Identify which cell holds the provided text, then report its (X, Y) central coordinate. 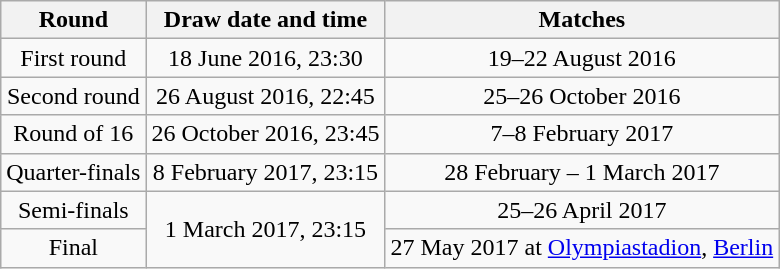
8 February 2017, 23:15 (266, 172)
7–8 February 2017 (582, 134)
Second round (74, 96)
Final (74, 248)
25–26 April 2017 (582, 210)
18 June 2016, 23:30 (266, 58)
Matches (582, 20)
28 February – 1 March 2017 (582, 172)
First round (74, 58)
19–22 August 2016 (582, 58)
26 October 2016, 23:45 (266, 134)
Quarter-finals (74, 172)
Semi-finals (74, 210)
1 March 2017, 23:15 (266, 229)
Round of 16 (74, 134)
Round (74, 20)
26 August 2016, 22:45 (266, 96)
25–26 October 2016 (582, 96)
27 May 2017 at Olympiastadion, Berlin (582, 248)
Draw date and time (266, 20)
